Find where the given text appears and provide that cell's center as [X, Y] coordinate. 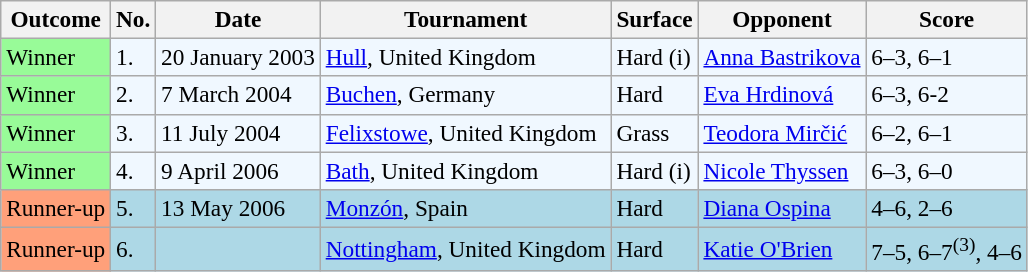
Opponent [782, 19]
9 April 2006 [238, 170]
Felixstowe, United Kingdom [466, 133]
3. [134, 133]
6–3, 6–1 [946, 57]
Surface [654, 19]
6–3, 6-2 [946, 95]
Nicole Thyssen [782, 170]
Buchen, Germany [466, 95]
20 January 2003 [238, 57]
Eva Hrdinová [782, 95]
Score [946, 19]
Teodora Mirčić [782, 133]
Grass [654, 133]
7–5, 6–7(3), 4–6 [946, 249]
11 July 2004 [238, 133]
Monzón, Spain [466, 208]
Katie O'Brien [782, 249]
Bath, United Kingdom [466, 170]
6–3, 6–0 [946, 170]
Date [238, 19]
Anna Bastrikova [782, 57]
6. [134, 249]
7 March 2004 [238, 95]
Outcome [56, 19]
1. [134, 57]
No. [134, 19]
2. [134, 95]
4. [134, 170]
13 May 2006 [238, 208]
4–6, 2–6 [946, 208]
Tournament [466, 19]
6–2, 6–1 [946, 133]
Nottingham, United Kingdom [466, 249]
Hull, United Kingdom [466, 57]
Diana Ospina [782, 208]
5. [134, 208]
